Return the (X, Y) coordinate for the center point of the cell that contains the specified text.  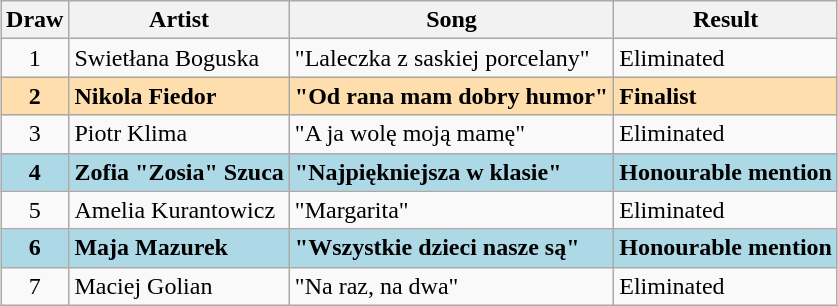
Swietłana Boguska (179, 58)
"Margarita" (451, 210)
1 (35, 58)
"Na raz, na dwa" (451, 286)
Song (451, 20)
"A ja wolę moją mamę" (451, 134)
"Wszystkie dzieci nasze są" (451, 248)
Zofia "Zosia" Szuca (179, 172)
4 (35, 172)
"Od rana mam dobry humor" (451, 96)
3 (35, 134)
Draw (35, 20)
Nikola Fiedor (179, 96)
2 (35, 96)
Maciej Golian (179, 286)
Piotr Klima (179, 134)
"Laleczka z saskiej porcelany" (451, 58)
Finalist (726, 96)
Artist (179, 20)
Maja Mazurek (179, 248)
Amelia Kurantowicz (179, 210)
"Najpiękniejsza w klasie" (451, 172)
6 (35, 248)
7 (35, 286)
Result (726, 20)
5 (35, 210)
